Find where the given text appears and provide that cell's center as (x, y) coordinate. 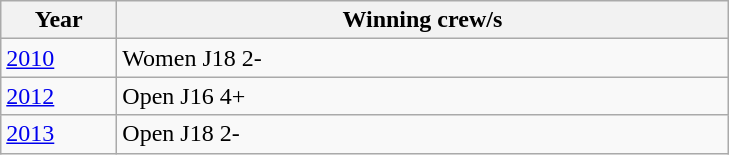
2010 (59, 58)
2013 (59, 134)
Open J18 2- (422, 134)
2012 (59, 96)
Winning crew/s (422, 20)
Open J16 4+ (422, 96)
Women J18 2- (422, 58)
Year (59, 20)
